Search for the cell housing the specified text and yield its [x, y] center coordinate. 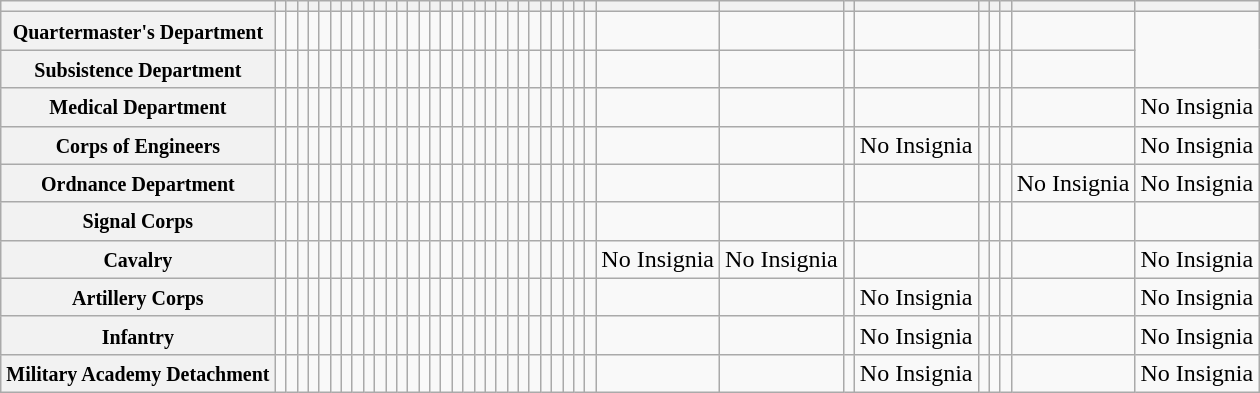
Military Academy Detachment [138, 373]
Ordnance Department [138, 183]
Medical Department [138, 107]
Signal Corps [138, 221]
Artillery Corps [138, 297]
Cavalry [138, 259]
Infantry [138, 335]
Subsistence Department [138, 69]
Quartermaster's Department [138, 31]
Corps of Engineers [138, 145]
